Detect which cell encompasses the target text, then output its [X, Y] center coordinate. 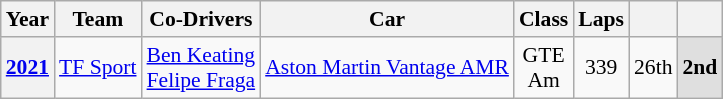
Ben Keating Felipe Fraga [202, 68]
Co-Drivers [202, 19]
2nd [700, 68]
TF Sport [98, 68]
GTEAm [544, 68]
Team [98, 19]
26th [654, 68]
Year [28, 19]
Class [544, 19]
Aston Martin Vantage AMR [387, 68]
Car [387, 19]
Laps [601, 19]
2021 [28, 68]
339 [601, 68]
